Capture the cell that displays the provided text and extract its [X, Y] central coordinate. 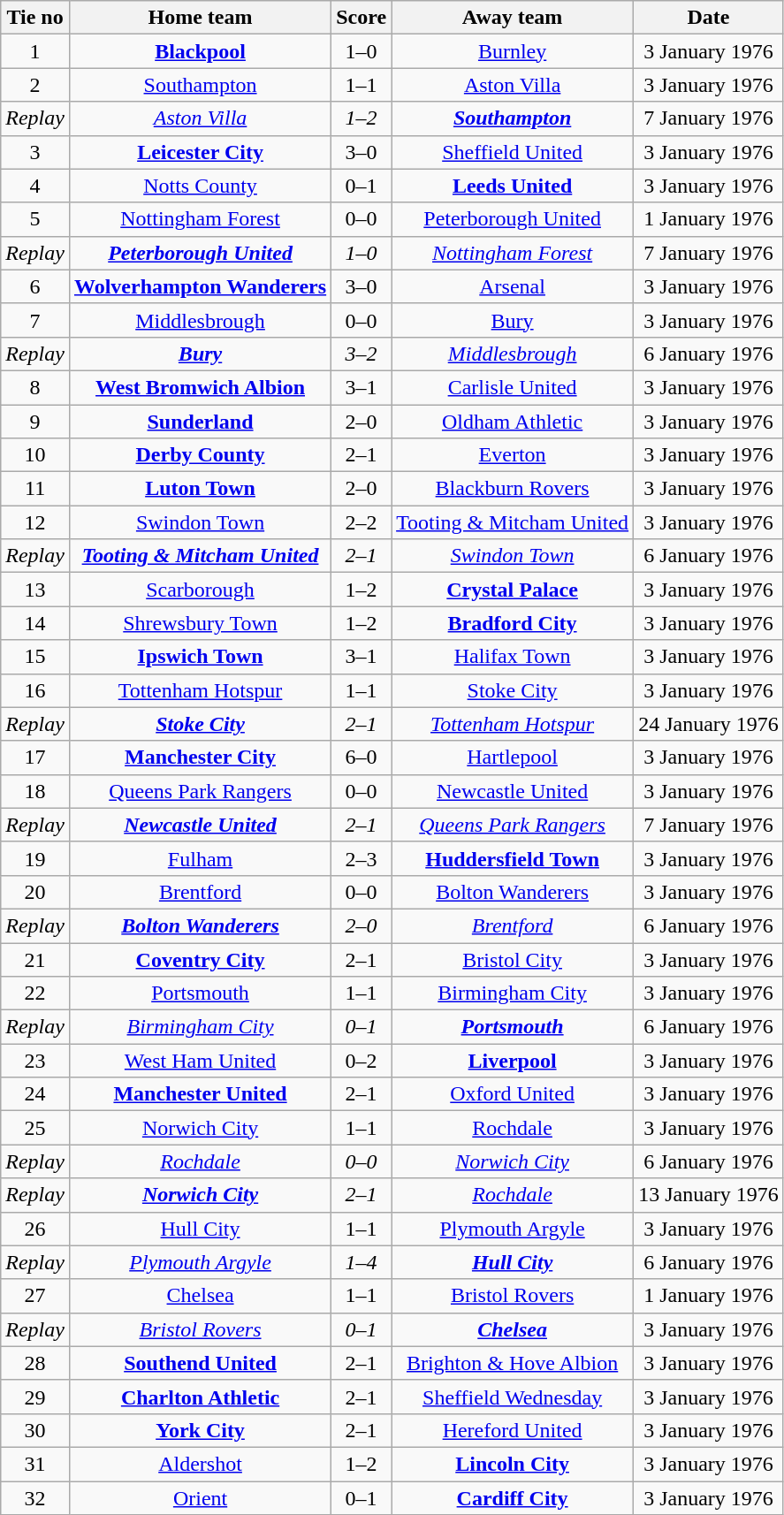
Burnley [513, 51]
29 [35, 1397]
2–3 [362, 858]
27 [35, 1296]
West Ham United [200, 1061]
Leicester City [200, 152]
30 [35, 1430]
Wolverhampton Wanderers [200, 286]
4 [35, 186]
21 [35, 959]
Carlisle United [513, 387]
6 [35, 286]
Tie no [35, 18]
17 [35, 757]
25 [35, 1128]
23 [35, 1061]
Hartlepool [513, 757]
Away team [513, 18]
Bristol City [513, 959]
Aldershot [200, 1464]
Huddersfield Town [513, 858]
Blackpool [200, 51]
5 [35, 219]
24 [35, 1094]
9 [35, 422]
Shrewsbury Town [200, 623]
Luton Town [200, 489]
2–2 [362, 522]
Ipswich Town [200, 657]
26 [35, 1229]
Bradford City [513, 623]
Fulham [200, 858]
13 [35, 590]
28 [35, 1363]
Charlton Athletic [200, 1397]
Southend United [200, 1363]
Lincoln City [513, 1464]
Blackburn Rovers [513, 489]
13 January 1976 [709, 1195]
Home team [200, 18]
Sheffield United [513, 152]
3 [35, 152]
Crystal Palace [513, 590]
Cardiff City [513, 1498]
Oldham Athletic [513, 422]
1–4 [362, 1262]
York City [200, 1430]
15 [35, 657]
Sheffield Wednesday [513, 1397]
Date [709, 18]
Arsenal [513, 286]
31 [35, 1464]
0–2 [362, 1061]
Derby County [200, 455]
Liverpool [513, 1061]
Coventry City [200, 959]
18 [35, 791]
Manchester United [200, 1094]
Sunderland [200, 422]
12 [35, 522]
Notts County [200, 186]
1 [35, 51]
Hereford United [513, 1430]
Leeds United [513, 186]
Score [362, 18]
Brighton & Hove Albion [513, 1363]
Halifax Town [513, 657]
24 January 1976 [709, 724]
8 [35, 387]
Scarborough [200, 590]
22 [35, 994]
14 [35, 623]
16 [35, 690]
7 [35, 320]
20 [35, 892]
Oxford United [513, 1094]
6–0 [362, 757]
Manchester City [200, 757]
2 [35, 85]
10 [35, 455]
West Bromwich Albion [200, 387]
32 [35, 1498]
11 [35, 489]
Orient [200, 1498]
19 [35, 858]
3–2 [362, 354]
Everton [513, 455]
